Capture the cell that displays the provided text and extract its [X, Y] central coordinate. 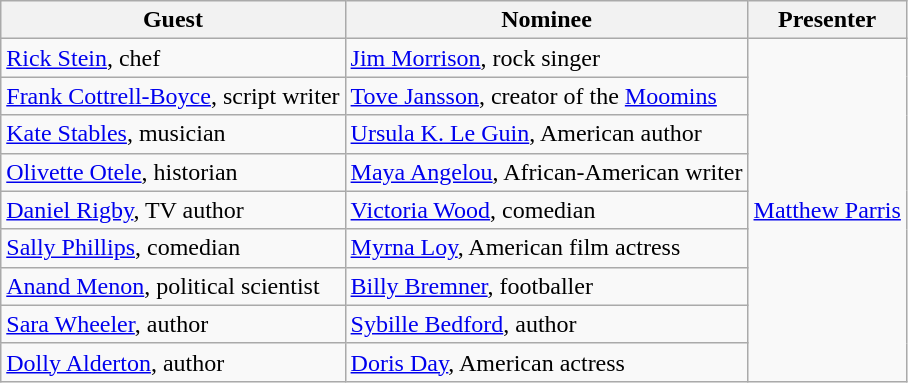
Sybille Bedford, author [546, 324]
Dolly Alderton, author [173, 362]
Maya Angelou, African-American writer [546, 172]
Jim Morrison, rock singer [546, 58]
Sally Phillips, comedian [173, 248]
Billy Bremner, footballer [546, 286]
Ursula K. Le Guin, American author [546, 134]
Guest [173, 20]
Kate Stables, musician [173, 134]
Olivette Otele, historian [173, 172]
Frank Cottrell-Boyce, script writer [173, 96]
Anand Menon, political scientist [173, 286]
Rick Stein, chef [173, 58]
Victoria Wood, comedian [546, 210]
Matthew Parris [827, 210]
Tove Jansson, creator of the Moomins [546, 96]
Nominee [546, 20]
Daniel Rigby, TV author [173, 210]
Sara Wheeler, author [173, 324]
Presenter [827, 20]
Doris Day, American actress [546, 362]
Myrna Loy, American film actress [546, 248]
